From the cell containing the given text, extract its center point as (X, Y) coordinate. 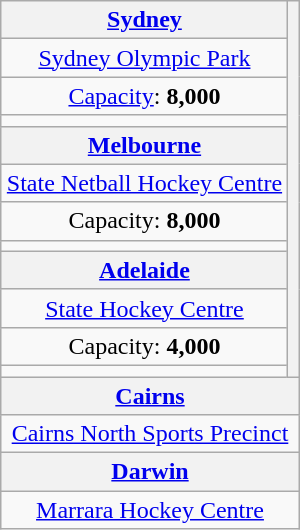
Melbourne (144, 145)
Darwin (150, 472)
Cairns (150, 395)
Sydney Olympic Park (144, 58)
Marrara Hockey Centre (150, 510)
Cairns North Sports Precinct (150, 434)
Adelaide (144, 270)
Capacity: 4,000 (144, 346)
State Netball Hockey Centre (144, 183)
State Hockey Centre (144, 308)
Sydney (144, 20)
